Extract the [X, Y] coordinate from the center of the cell holding the provided text.  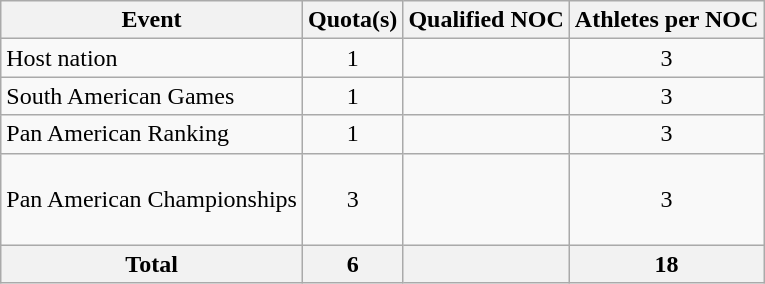
Pan American Ranking [152, 134]
Event [152, 20]
Total [152, 264]
Pan American Championships [152, 199]
18 [666, 264]
6 [352, 264]
Host nation [152, 58]
Quota(s) [352, 20]
Athletes per NOC [666, 20]
Qualified NOC [486, 20]
South American Games [152, 96]
